Search for the cell housing the specified text and yield its (x, y) center coordinate. 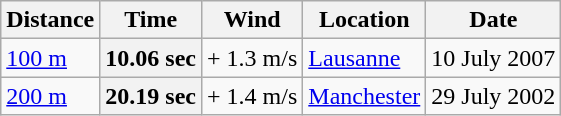
Manchester (364, 96)
200 m (50, 96)
+ 1.4 m/s (252, 96)
10.06 sec (151, 58)
Time (151, 20)
Location (364, 20)
+ 1.3 m/s (252, 58)
Date (494, 20)
10 July 2007 (494, 58)
100 m (50, 58)
29 July 2002 (494, 96)
Distance (50, 20)
Wind (252, 20)
Lausanne (364, 58)
20.19 sec (151, 96)
